Identify which cell holds the provided text, then report its [x, y] central coordinate. 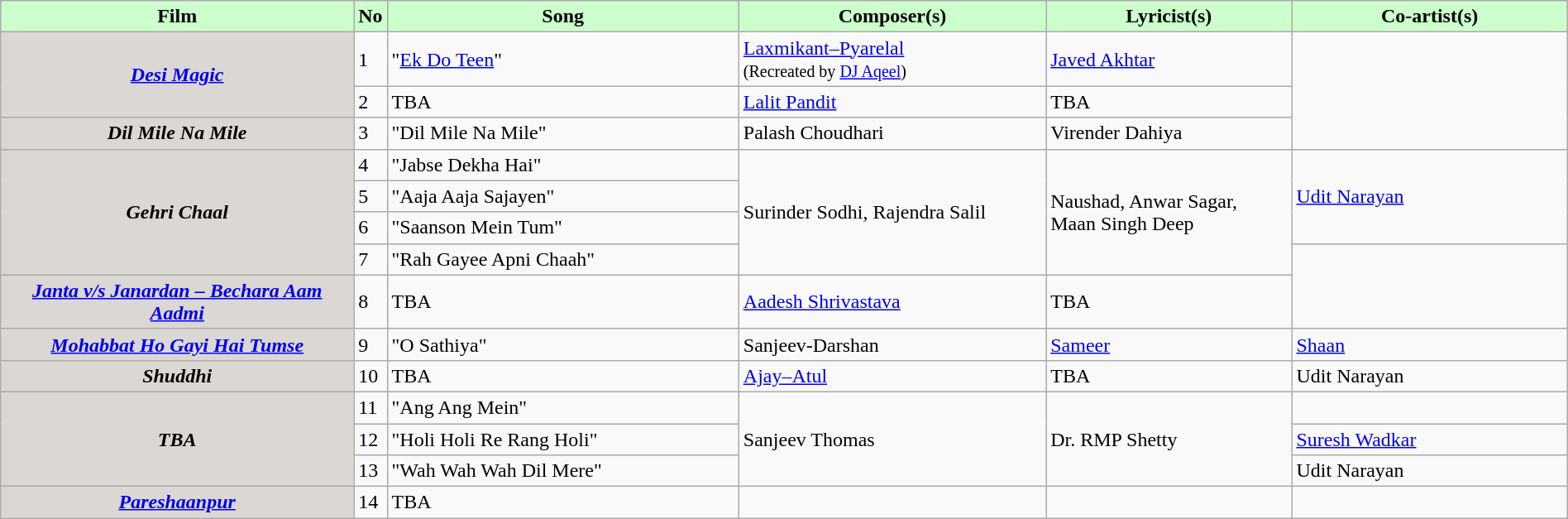
Naushad, Anwar Sagar, Maan Singh Deep [1169, 212]
"Jabse Dekha Hai" [562, 165]
"Dil Mile Na Mile" [562, 133]
Aadesh Shrivastava [892, 301]
Dr. RMP Shetty [1169, 439]
Ajay–Atul [892, 376]
Suresh Wadkar [1429, 440]
"Rah Gayee Apni Chaah" [562, 259]
Lalit Pandit [892, 102]
3 [370, 133]
Palash Choudhari [892, 133]
Dil Mile Na Mile [177, 133]
Sanjeev Thomas [892, 439]
"Saanson Mein Tum" [562, 228]
6 [370, 228]
Shaan [1429, 344]
"Wah Wah Wah Dil Mere" [562, 471]
Desi Magic [177, 74]
Pareshaanpur [177, 502]
"Ang Ang Mein" [562, 407]
Sanjeev-Darshan [892, 344]
2 [370, 102]
Co-artist(s) [1429, 17]
Shuddhi [177, 376]
1 [370, 60]
Javed Akhtar [1169, 60]
7 [370, 259]
Song [562, 17]
Virender Dahiya [1169, 133]
14 [370, 502]
"O Sathiya" [562, 344]
Composer(s) [892, 17]
13 [370, 471]
10 [370, 376]
No [370, 17]
Laxmikant–Pyarelal(Recreated by DJ Aqeel) [892, 60]
12 [370, 440]
Gehri Chaal [177, 212]
Surinder Sodhi, Rajendra Salil [892, 212]
"Ek Do Teen" [562, 60]
9 [370, 344]
"Holi Holi Re Rang Holi" [562, 440]
Film [177, 17]
Sameer [1169, 344]
Janta v/s Janardan – Bechara Aam Aadmi [177, 301]
11 [370, 407]
4 [370, 165]
"Aaja Aaja Sajayen" [562, 196]
Mohabbat Ho Gayi Hai Tumse [177, 344]
5 [370, 196]
8 [370, 301]
Lyricist(s) [1169, 17]
